Return (x, y) of the center of cell containing provided text 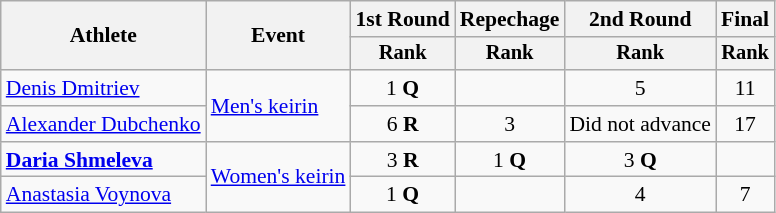
Event (278, 36)
Athlete (104, 36)
6 R (402, 124)
Men's keirin (278, 106)
Daria Shmeleva (104, 160)
Women's keirin (278, 178)
Anastasia Voynova (104, 195)
Did not advance (640, 124)
3 Q (640, 160)
Final (745, 19)
4 (640, 195)
11 (745, 88)
2nd Round (640, 19)
17 (745, 124)
3 R (402, 160)
Denis Dmitriev (104, 88)
5 (640, 88)
3 (510, 124)
7 (745, 195)
Repechage (510, 19)
Alexander Dubchenko (104, 124)
1st Round (402, 19)
